Provide the [X, Y] coordinate of the cell's center where the given text is located.  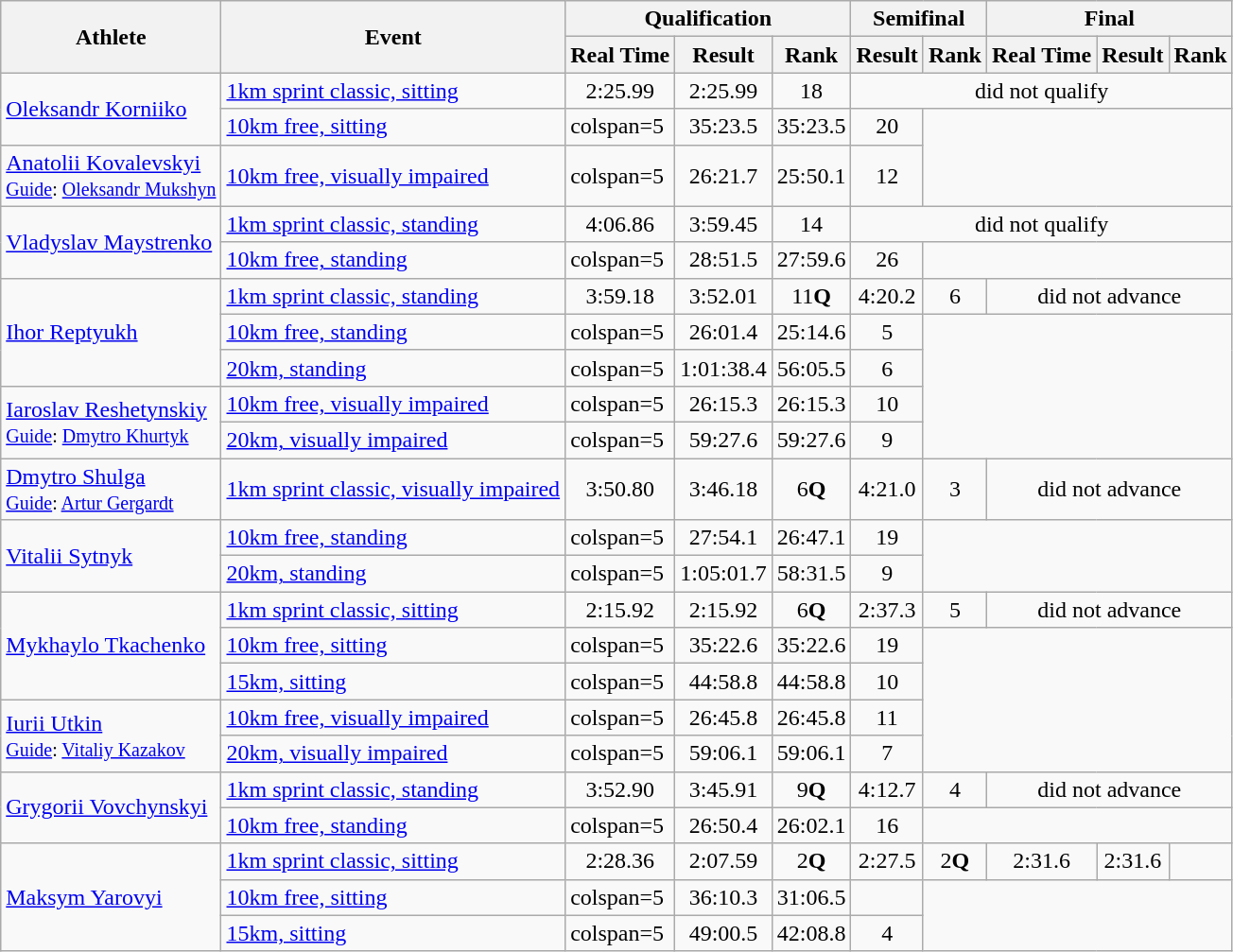
Qualification [708, 19]
2:07.59 [723, 861]
Athlete [112, 37]
3:50.80 [620, 488]
3:52.01 [723, 296]
3:59.18 [620, 296]
27:59.6 [811, 260]
3:45.91 [723, 789]
9Q [811, 789]
Ihor Reptyukh [112, 332]
3 [955, 488]
7 [887, 753]
36:10.3 [723, 897]
26:47.1 [811, 538]
58:31.5 [811, 574]
4:20.2 [887, 296]
56:05.5 [811, 368]
3:52.90 [620, 789]
4:06.86 [620, 224]
4:21.0 [887, 488]
Iurii UtkinGuide: Vitaliy Kazakov [112, 736]
4:12.7 [887, 789]
2:27.5 [887, 861]
26 [887, 260]
Semifinal [919, 19]
25:50.1 [811, 176]
31:06.5 [811, 897]
25:14.6 [811, 332]
14 [811, 224]
3:59.45 [723, 224]
26:02.1 [811, 825]
Iaroslav ReshetynskiyGuide: Dmytro Khurtyk [112, 422]
Maksym Yarovyi [112, 897]
1km sprint classic, visually impaired [393, 488]
Grygorii Vovchynskyi [112, 807]
Oleksandr Korniiko [112, 109]
Vitalii Sytnyk [112, 556]
2:37.3 [887, 610]
Event [393, 37]
26:01.4 [723, 332]
Anatolii KovalevskyiGuide: Oleksandr Mukshyn [112, 176]
20 [887, 127]
49:00.5 [723, 933]
26:21.7 [723, 176]
11Q [811, 296]
Vladyslav Maystrenko [112, 242]
11 [887, 718]
3:46.18 [723, 488]
1:05:01.7 [723, 574]
Dmytro ShulgaGuide: Artur Gergardt [112, 488]
28:51.5 [723, 260]
18 [811, 91]
2:28.36 [620, 861]
26:50.4 [723, 825]
16 [887, 825]
1:01:38.4 [723, 368]
27:54.1 [723, 538]
Final [1109, 19]
12 [887, 176]
Mykhaylo Tkachenko [112, 646]
42:08.8 [811, 933]
